Locate the cell with the specified text and output its (X, Y) center coordinate. 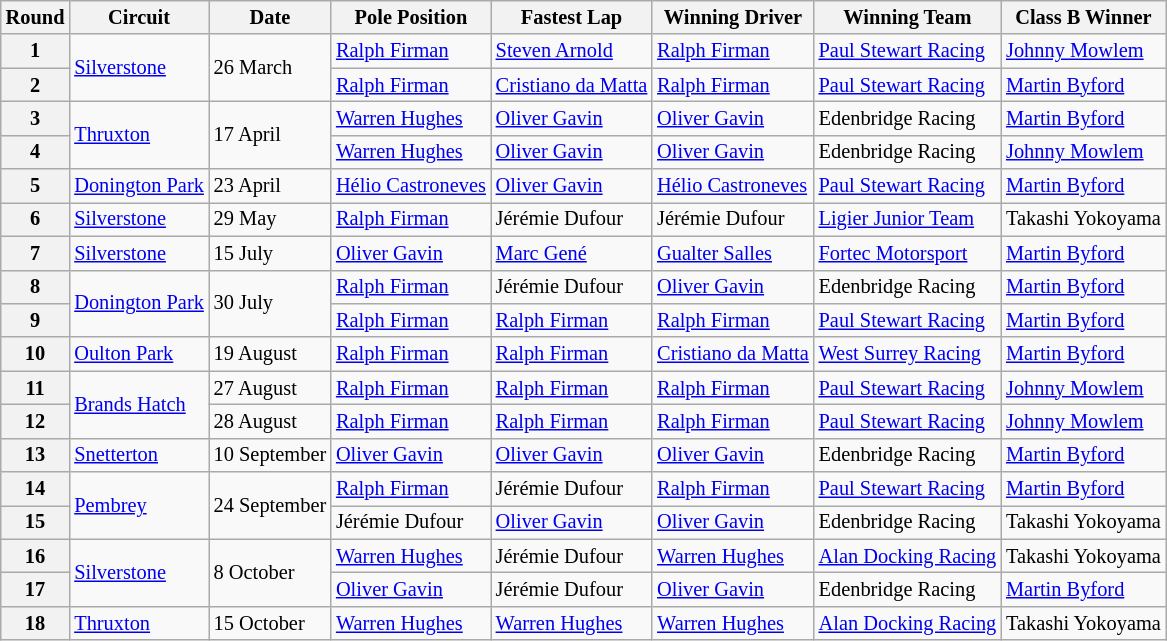
19 August (270, 354)
10 September (270, 455)
Ligier Junior Team (908, 219)
30 July (270, 304)
Snetterton (138, 455)
15 (36, 522)
23 April (270, 186)
24 September (270, 506)
26 March (270, 68)
Winning Team (908, 17)
Marc Gené (572, 253)
Steven Arnold (572, 51)
13 (36, 455)
6 (36, 219)
8 (36, 287)
Gualter Salles (732, 253)
Winning Driver (732, 17)
12 (36, 421)
Pembrey (138, 506)
Date (270, 17)
15 October (270, 623)
16 (36, 556)
2 (36, 85)
Fastest Lap (572, 17)
18 (36, 623)
14 (36, 489)
10 (36, 354)
27 August (270, 388)
5 (36, 186)
15 July (270, 253)
4 (36, 152)
Fortec Motorsport (908, 253)
Round (36, 17)
17 April (270, 134)
Oulton Park (138, 354)
3 (36, 118)
9 (36, 320)
Class B Winner (1084, 17)
29 May (270, 219)
11 (36, 388)
Brands Hatch (138, 404)
1 (36, 51)
7 (36, 253)
28 August (270, 421)
West Surrey Racing (908, 354)
Circuit (138, 17)
17 (36, 589)
8 October (270, 572)
Pole Position (411, 17)
